For the text-containing cell, return its midpoint in [x, y] coordinate format. 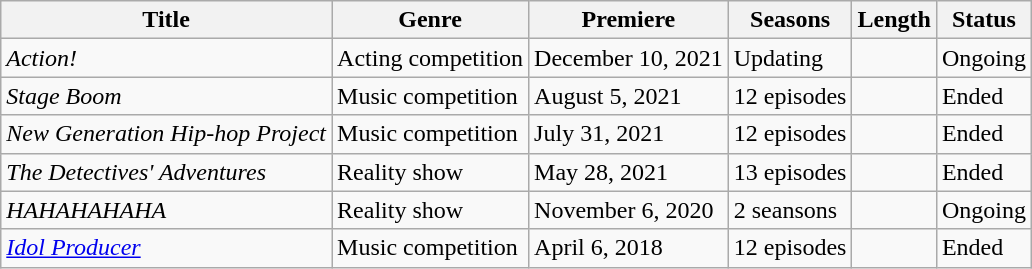
2 seansons [790, 210]
August 5, 2021 [629, 96]
Acting competition [430, 58]
Idol Producer [166, 248]
November 6, 2020 [629, 210]
New Generation Hip-hop Project [166, 134]
July 31, 2021 [629, 134]
Genre [430, 20]
Premiere [629, 20]
The Detectives' Adventures [166, 172]
May 28, 2021 [629, 172]
HAHAHAHAHA [166, 210]
Seasons [790, 20]
Action! [166, 58]
Title [166, 20]
Length [894, 20]
Stage Boom [166, 96]
Updating [790, 58]
13 episodes [790, 172]
Status [984, 20]
December 10, 2021 [629, 58]
April 6, 2018 [629, 248]
